Scan for the cell matching the given text and deliver its [X, Y] coordinate at center. 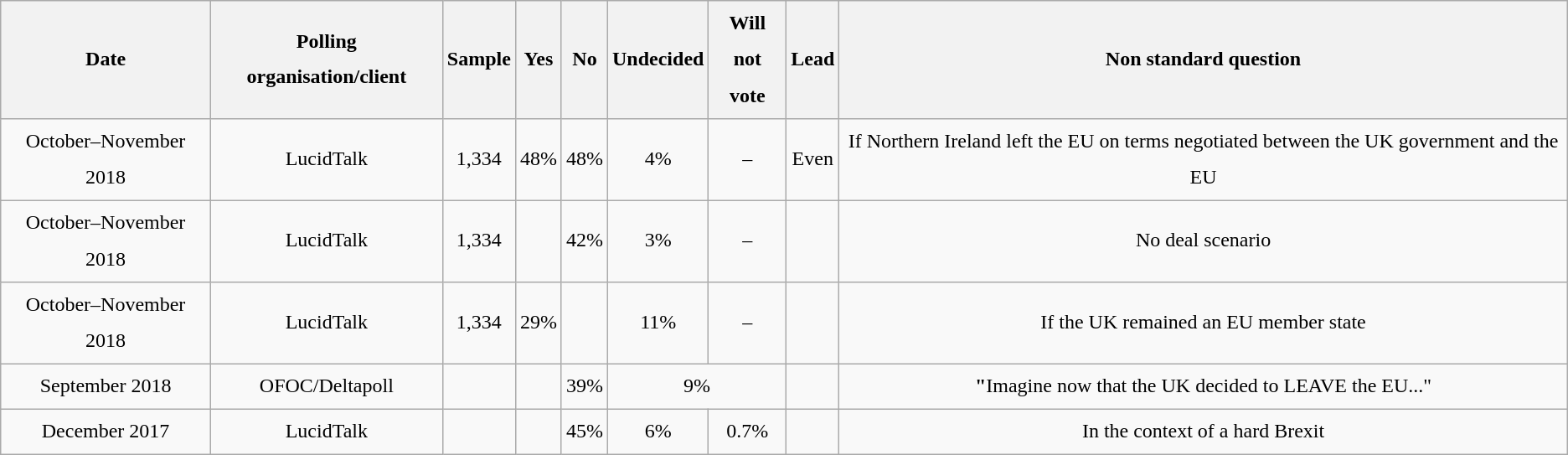
Date [106, 60]
No deal scenario [1203, 241]
29% [538, 322]
Will not vote [747, 60]
42% [585, 241]
Yes [538, 60]
4% [658, 159]
"Imagine now that the UK decided to LEAVE the EU..." [1203, 386]
Undecided [658, 60]
Non standard question [1203, 60]
If the UK remained an EU member state [1203, 322]
9% [697, 386]
Sample [479, 60]
3% [658, 241]
Even [812, 159]
September 2018 [106, 386]
Lead [812, 60]
6% [658, 432]
39% [585, 386]
December 2017 [106, 432]
45% [585, 432]
In the context of a hard Brexit [1203, 432]
If Northern Ireland left the EU on terms negotiated between the UK government and the EU [1203, 159]
OFOC/Deltapoll [327, 386]
Polling organisation/client [327, 60]
11% [658, 322]
0.7% [747, 432]
No [585, 60]
